Provide the [x, y] coordinate of the cell's center where the given text is located.  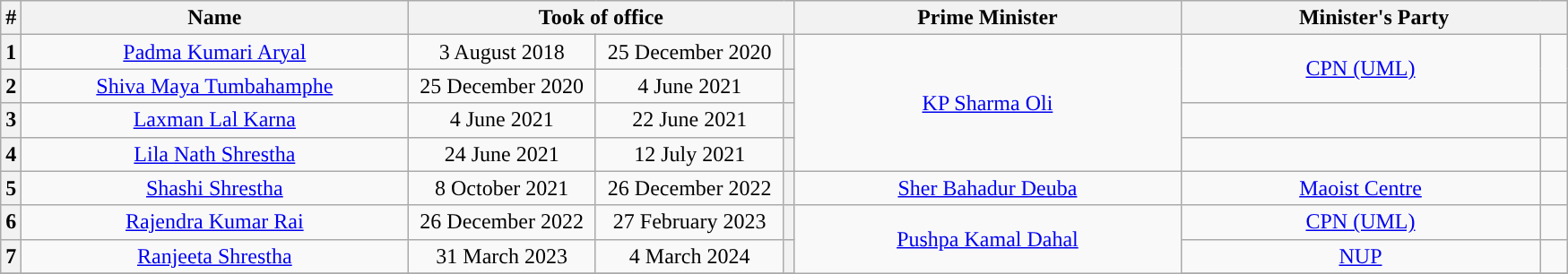
Shashi Shrestha [215, 188]
2 [11, 86]
Took of office [601, 18]
8 October 2021 [502, 188]
Prime Minister [988, 18]
Ranjeeta Shrestha [215, 256]
31 March 2023 [502, 256]
NUP [1361, 256]
7 [11, 256]
4 March 2024 [689, 256]
Pushpa Kamal Dahal [988, 239]
24 June 2021 [502, 154]
3 August 2018 [502, 52]
Maoist Centre [1361, 188]
Padma Kumari Aryal [215, 52]
Shiva Maya Tumbahamphe [215, 86]
# [11, 18]
6 [11, 222]
Name [215, 18]
22 June 2021 [689, 120]
5 [11, 188]
12 July 2021 [689, 154]
Minister's Party [1373, 18]
Sher Bahadur Deuba [988, 188]
KP Sharma Oli [988, 103]
27 February 2023 [689, 222]
3 [11, 120]
1 [11, 52]
Rajendra Kumar Rai [215, 222]
Lila Nath Shrestha [215, 154]
Laxman Lal Karna [215, 120]
4 [11, 154]
